Return (X, Y) of the center of cell containing provided text 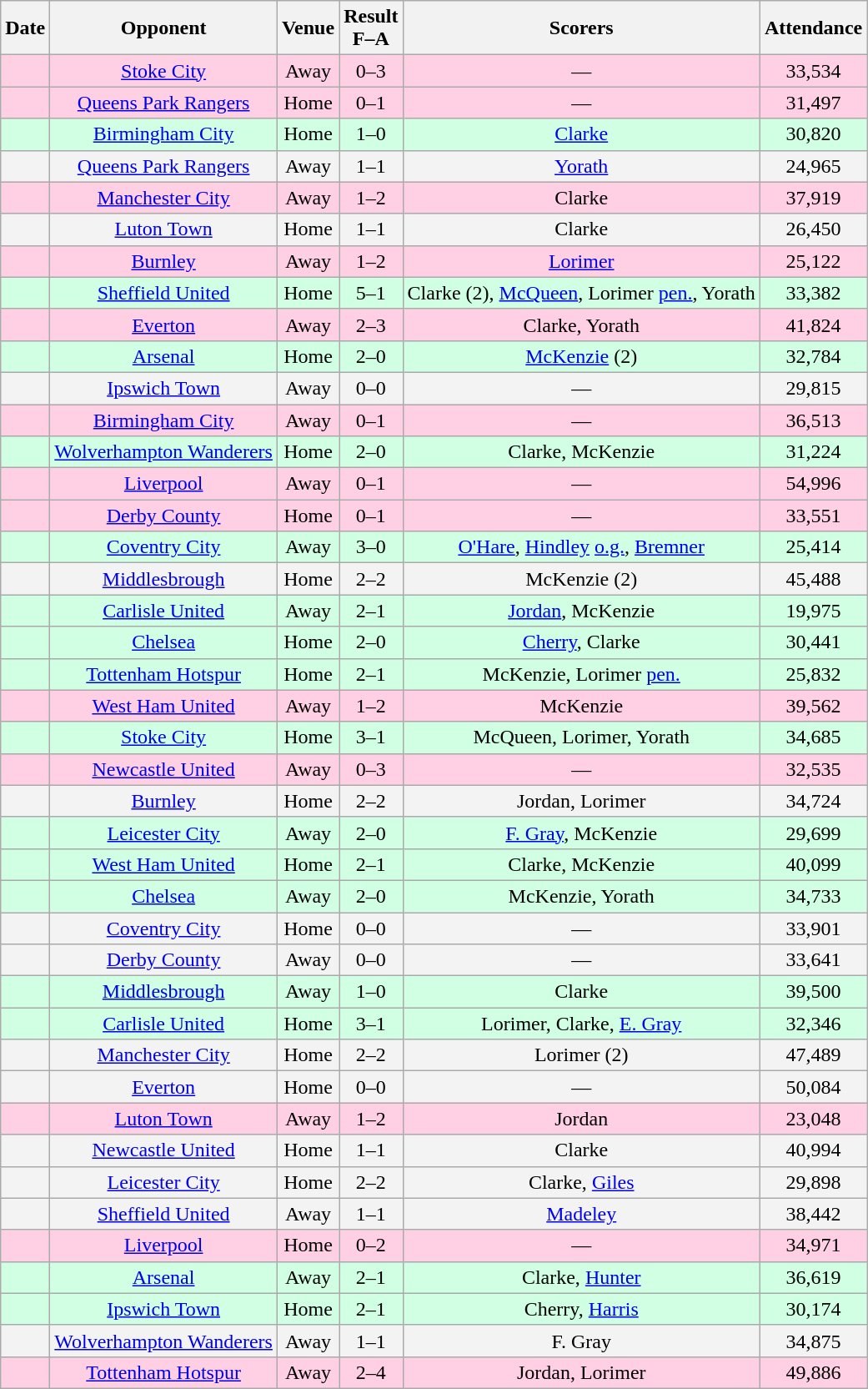
30,174 (813, 1309)
54,996 (813, 484)
49,886 (813, 1372)
Clarke, Hunter (581, 1277)
5–1 (371, 293)
34,875 (813, 1341)
0–2 (371, 1246)
31,224 (813, 452)
34,733 (813, 896)
50,084 (813, 1087)
Yorath (581, 166)
Clarke (2), McQueen, Lorimer pen., Yorath (581, 293)
F. Gray, McKenzie (581, 833)
32,784 (813, 356)
30,441 (813, 642)
F. Gray (581, 1341)
26,450 (813, 229)
33,382 (813, 293)
Date (25, 28)
24,965 (813, 166)
32,535 (813, 769)
Cherry, Harris (581, 1309)
2–3 (371, 325)
37,919 (813, 198)
31,497 (813, 103)
41,824 (813, 325)
33,641 (813, 960)
2–4 (371, 1372)
39,562 (813, 706)
29,815 (813, 388)
19,975 (813, 611)
Scorers (581, 28)
29,898 (813, 1182)
29,699 (813, 833)
3–0 (371, 547)
23,048 (813, 1119)
36,513 (813, 420)
25,414 (813, 547)
34,685 (813, 737)
Venue (308, 28)
Jordan (581, 1119)
ResultF–A (371, 28)
38,442 (813, 1214)
39,500 (813, 992)
Jordan, McKenzie (581, 611)
30,820 (813, 134)
32,346 (813, 1024)
33,534 (813, 71)
45,488 (813, 579)
33,901 (813, 929)
Clarke, Giles (581, 1182)
Lorimer (2) (581, 1055)
25,832 (813, 674)
Madeley (581, 1214)
O'Hare, Hindley o.g., Bremner (581, 547)
Opponent (163, 28)
Attendance (813, 28)
40,099 (813, 864)
34,724 (813, 801)
25,122 (813, 261)
McKenzie, Yorath (581, 896)
Cherry, Clarke (581, 642)
McKenzie (581, 706)
47,489 (813, 1055)
34,971 (813, 1246)
McKenzie, Lorimer pen. (581, 674)
Lorimer (581, 261)
36,619 (813, 1277)
Lorimer, Clarke, E. Gray (581, 1024)
40,994 (813, 1150)
33,551 (813, 516)
Clarke, Yorath (581, 325)
McQueen, Lorimer, Yorath (581, 737)
